Determine the [x, y] coordinate at the center of the cell enclosing the given text.  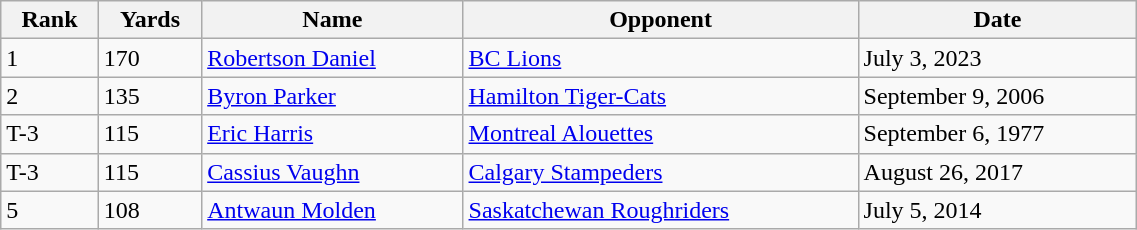
Montreal Alouettes [660, 134]
BC Lions [660, 58]
Opponent [660, 20]
Robertson Daniel [332, 58]
170 [150, 58]
July 3, 2023 [998, 58]
July 5, 2014 [998, 210]
Name [332, 20]
Byron Parker [332, 96]
Eric Harris [332, 134]
Rank [50, 20]
Date [998, 20]
Cassius Vaughn [332, 172]
Antwaun Molden [332, 210]
September 9, 2006 [998, 96]
Yards [150, 20]
Saskatchewan Roughriders [660, 210]
2 [50, 96]
135 [150, 96]
Hamilton Tiger-Cats [660, 96]
1 [50, 58]
Calgary Stampeders [660, 172]
5 [50, 210]
August 26, 2017 [998, 172]
September 6, 1977 [998, 134]
108 [150, 210]
